From the cell containing the given text, extract its center point as (X, Y) coordinate. 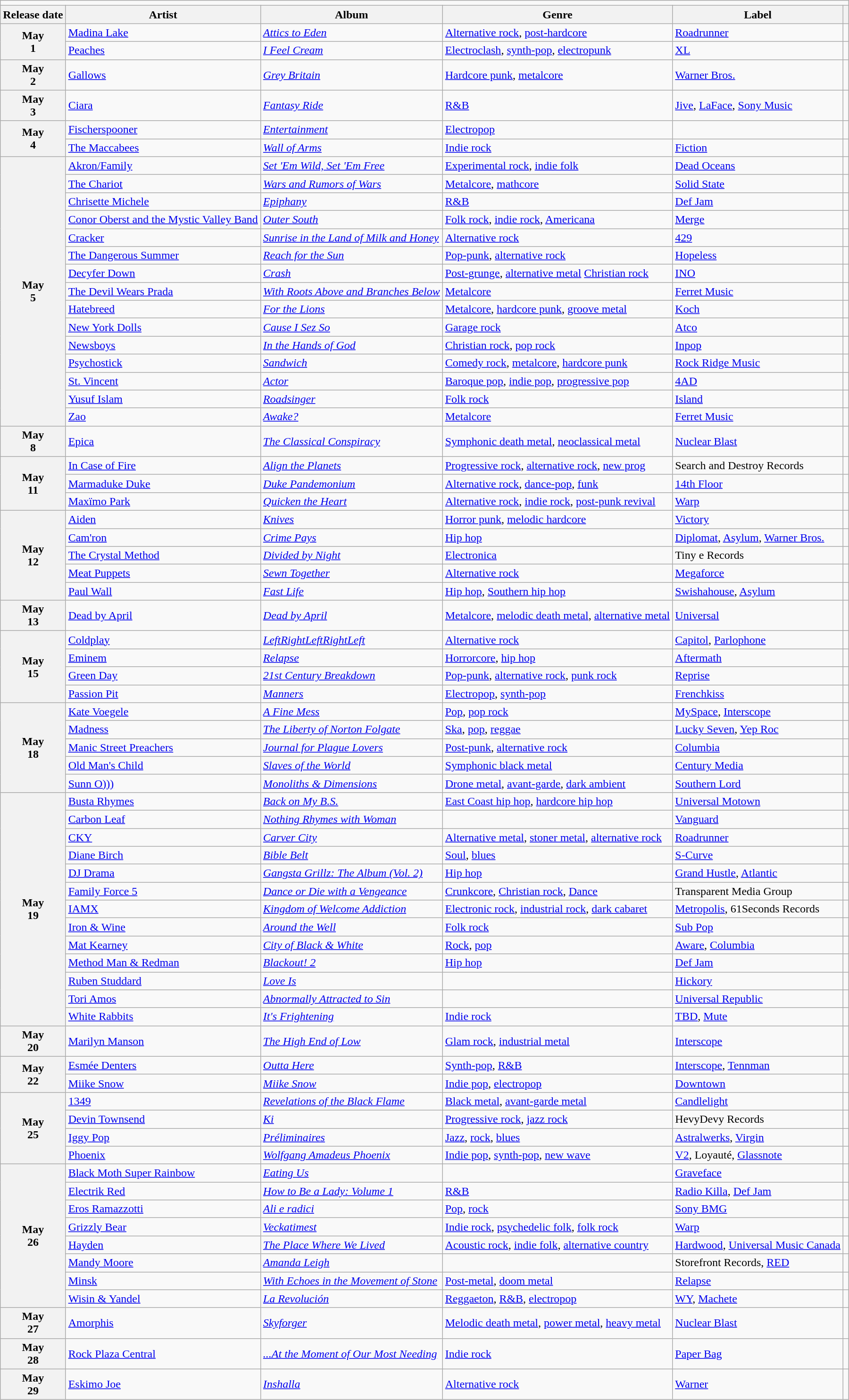
Cam'ron (163, 537)
Synth-pop, R&B (558, 1065)
Marmaduke Duke (163, 483)
Mandy Moore (163, 1263)
Solid State (758, 183)
Actor (351, 381)
429 (758, 237)
Soul, blues (558, 855)
Blackout! 2 (351, 963)
Warner (758, 1384)
Paul Wall (163, 591)
Dance or Die with a Vengeance (351, 891)
Indie pop, electropop (558, 1083)
Hatebreed (163, 309)
Progressive rock, jazz rock (558, 1119)
Tiny e Records (758, 555)
In Case of Fire (163, 465)
Alternative rock, dance-pop, funk (558, 483)
Post-punk, alternative rock (558, 747)
Sandwich (351, 363)
DJ Drama (163, 873)
Revelations of the Black Flame (351, 1101)
Journal for Plague Lovers (351, 747)
May19 (33, 909)
Hardcore punk, metalcore (558, 75)
Universal Republic (758, 999)
Epica (163, 441)
...At the Moment of Our Most Needing (351, 1353)
Awake? (351, 417)
MySpace, Interscope (758, 712)
Eskimo Joe (163, 1384)
Interscope, Tennman (758, 1065)
Devin Townsend (163, 1119)
Lucky Seven, Yep Roc (758, 729)
CKY (163, 837)
Capitol, Parlophone (758, 640)
Indie pop, synth-pop, new wave (558, 1155)
May27 (33, 1323)
Warner Bros. (758, 75)
Melodic death metal, power metal, heavy metal (558, 1323)
Kingdom of Welcome Addiction (351, 909)
Artist (163, 15)
Coldplay (163, 640)
May3 (33, 106)
Indie rock, psychedelic folk, folk rock (558, 1227)
Quicken the Heart (351, 501)
Southern Lord (758, 783)
Akron/Family (163, 166)
Sunrise in the Land of Milk and Honey (351, 237)
City of Black & White (351, 945)
May26 (33, 1236)
Hopeless (758, 256)
Electronic rock, industrial rock, dark cabaret (558, 909)
Fantasy Ride (351, 106)
Electropop, synth-pop (558, 694)
Horror punk, melodic hardcore (558, 519)
Vanguard (758, 819)
Inpop (758, 345)
Rock Plaza Central (163, 1353)
Fischerspooner (163, 130)
Decyfer Down (163, 273)
Sewn Together (351, 573)
May5 (33, 291)
Candlelight (758, 1101)
Folk rock, indie rock, Americana (558, 219)
Aiden (163, 519)
For the Lions (351, 309)
Electrik Red (163, 1191)
Iron & Wine (163, 927)
Manic Street Preachers (163, 747)
Sub Pop (758, 927)
Newsboys (163, 345)
Yusuf Islam (163, 399)
Duke Pandemonium (351, 483)
How to Be a Lady: Volume 1 (351, 1191)
Sunn O))) (163, 783)
Chrisette Michele (163, 201)
Monoliths & Dimensions (351, 783)
Gangsta Grillz: The Album (Vol. 2) (351, 873)
I Feel Cream (351, 50)
Carver City (351, 837)
Megaforce (758, 573)
Grand Hustle, Atlantic (758, 873)
Grizzly Bear (163, 1227)
Zao (163, 417)
Glam rock, industrial metal (558, 1041)
The Dangerous Summer (163, 256)
Knives (351, 519)
Wall of Arms (351, 148)
With Echoes in the Movement of Stone (351, 1281)
The Maccabees (163, 148)
Mat Kearney (163, 945)
Diane Birch (163, 855)
Cause I Sez So (351, 327)
La Revolución (351, 1299)
IAMX (163, 909)
WY, Machete (758, 1299)
May20 (33, 1041)
A Fine Mess (351, 712)
Meat Puppets (163, 573)
Conor Oberst and the Mystic Valley Band (163, 219)
Roadsinger (351, 399)
Reach for the Sun (351, 256)
Label (758, 15)
Skyforger (351, 1323)
Universal Motown (758, 801)
21st Century Breakdown (351, 676)
Hayden (163, 1245)
Love Is (351, 981)
Iggy Pop (163, 1137)
Grey Britain (351, 75)
Divided by Night (351, 555)
Crash (351, 273)
4AD (758, 381)
Crunkcore, Christian rock, Dance (558, 891)
The High End of Low (351, 1041)
Align the Planets (351, 465)
Back on My B.S. (351, 801)
TBD, Mute (758, 1017)
Inshalla (351, 1384)
Cracker (163, 237)
Set 'Em Wild, Set 'Em Free (351, 166)
Comedy rock, metalcore, hardcore punk (558, 363)
Experimental rock, indie folk (558, 166)
Ali e radici (351, 1209)
Alternative rock, indie rock, post-punk revival (558, 501)
Madina Lake (163, 33)
Pop, pop rock (558, 712)
Aware, Columbia (758, 945)
Entertainment (351, 130)
Koch (758, 309)
Family Force 5 (163, 891)
Post-metal, doom metal (558, 1281)
Columbia (758, 747)
Victory (758, 519)
Storefront Records, RED (758, 1263)
Hardwood, Universal Music Canada (758, 1245)
Downtown (758, 1083)
Slaves of the World (351, 765)
May18 (33, 747)
Search and Destroy Records (758, 465)
XL (758, 50)
Metalcore, hardcore punk, groove metal (558, 309)
Post-grunge, alternative metal Christian rock (558, 273)
The Chariot (163, 183)
Transparent Media Group (758, 891)
Veckatimest (351, 1227)
Wisin & Yandel (163, 1299)
Reggaeton, R&B, electropop (558, 1299)
Universal (758, 616)
Rock Ridge Music (758, 363)
14th Floor (758, 483)
Eminem (163, 658)
Phoenix (163, 1155)
In the Hands of God (351, 345)
Drone metal, avant-garde, dark ambient (558, 783)
White Rabbits (163, 1017)
Hip hop, Southern hip hop (558, 591)
Progressive rock, alternative rock, new prog (558, 465)
Attics to Eden (351, 33)
Diplomat, Asylum, Warner Bros. (758, 537)
Metalcore, mathcore (558, 183)
Around the Well (351, 927)
Symphonic black metal (558, 765)
Alternative metal, stoner metal, alternative rock (558, 837)
Eating Us (351, 1173)
Island (758, 399)
Garage rock (558, 327)
East Coast hip hop, hardcore hip hop (558, 801)
Method Man & Redman (163, 963)
Minsk (163, 1281)
Sony BMG (758, 1209)
The Classical Conspiracy (351, 441)
Préliminaires (351, 1137)
The Liberty of Norton Folgate (351, 729)
Century Media (758, 765)
Amorphis (163, 1323)
Carbon Leaf (163, 819)
Interscope (758, 1041)
It's Frightening (351, 1017)
Outer South (351, 219)
Ruben Studdard (163, 981)
Pop-punk, alternative rock (558, 256)
Kate Voegele (163, 712)
With Roots Above and Branches Below (351, 291)
LeftRightLeftRightLeft (351, 640)
Old Man's Child (163, 765)
Jive, LaFace, Sony Music (758, 106)
Maxïmo Park (163, 501)
May22 (33, 1074)
V2, Loyauté, Glassnote (758, 1155)
Gallows (163, 75)
Christian rock, pop rock (558, 345)
The Devil Wears Prada (163, 291)
Symphonic death metal, neoclassical metal (558, 441)
Pop-punk, alternative rock, punk rock (558, 676)
Outta Here (351, 1065)
Manners (351, 694)
Peaches (163, 50)
Paper Bag (758, 1353)
Album (351, 15)
May11 (33, 483)
Marilyn Manson (163, 1041)
Baroque pop, indie pop, progressive pop (558, 381)
Passion Pit (163, 694)
Horrorcore, hip hop (558, 658)
Graveface (758, 1173)
May4 (33, 139)
1349 (163, 1101)
Rock, pop (558, 945)
Ska, pop, reggae (558, 729)
May13 (33, 616)
May12 (33, 555)
May1 (33, 41)
Psychostick (163, 363)
Busta Rhymes (163, 801)
Esmée Denters (163, 1065)
Electronica (558, 555)
Ki (351, 1119)
Dead Oceans (758, 166)
Hickory (758, 981)
Astralwerks, Virgin (758, 1137)
May28 (33, 1353)
Bible Belt (351, 855)
May8 (33, 441)
Alternative rock, post-hardcore (558, 33)
May29 (33, 1384)
Metropolis, 61Seconds Records (758, 909)
Atco (758, 327)
Electropop (558, 130)
Electroclash, synth-pop, electropunk (558, 50)
Release date (33, 15)
Acoustic rock, indie folk, alternative country (558, 1245)
May25 (33, 1128)
Genre (558, 15)
Black Moth Super Rainbow (163, 1173)
Ciara (163, 106)
Eros Ramazzotti (163, 1209)
Nothing Rhymes with Woman (351, 819)
Fast Life (351, 591)
Jazz, rock, blues (558, 1137)
Fiction (758, 148)
St. Vincent (163, 381)
May2 (33, 75)
Metalcore, melodic death metal, alternative metal (558, 616)
Green Day (163, 676)
HevyDevy Records (758, 1119)
Black metal, avant-garde metal (558, 1101)
The Crystal Method (163, 555)
May15 (33, 667)
Frenchkiss (758, 694)
Tori Amos (163, 999)
Madness (163, 729)
Wolfgang Amadeus Phoenix (351, 1155)
Abnormally Attracted to Sin (351, 999)
INO (758, 273)
Merge (758, 219)
Aftermath (758, 658)
Reprise (758, 676)
The Place Where We Lived (351, 1245)
Radio Killa, Def Jam (758, 1191)
Amanda Leigh (351, 1263)
Epiphany (351, 201)
S-Curve (758, 855)
Wars and Rumors of Wars (351, 183)
New York Dolls (163, 327)
Crime Pays (351, 537)
Swishahouse, Asylum (758, 591)
Pop, rock (558, 1209)
